Locate the cell with the specified text and output its [X, Y] center coordinate. 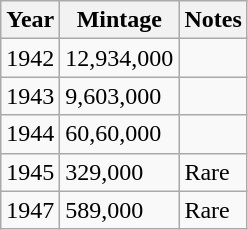
60,60,000 [120, 134]
1945 [30, 172]
589,000 [120, 210]
1942 [30, 58]
1944 [30, 134]
Mintage [120, 20]
329,000 [120, 172]
1947 [30, 210]
1943 [30, 96]
12,934,000 [120, 58]
Year [30, 20]
Notes [213, 20]
9,603,000 [120, 96]
